Return [X, Y] of the center of cell containing provided text 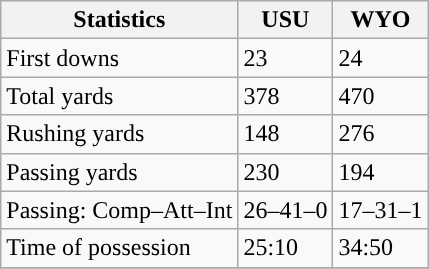
17–31–1 [380, 210]
470 [380, 96]
25:10 [286, 248]
276 [380, 134]
First downs [120, 58]
Time of possession [120, 248]
Rushing yards [120, 134]
26–41–0 [286, 210]
24 [380, 58]
378 [286, 96]
34:50 [380, 248]
230 [286, 172]
194 [380, 172]
USU [286, 20]
WYO [380, 20]
Statistics [120, 20]
Total yards [120, 96]
Passing: Comp–Att–Int [120, 210]
148 [286, 134]
Passing yards [120, 172]
23 [286, 58]
